For the text-containing cell, return its midpoint in (x, y) coordinate format. 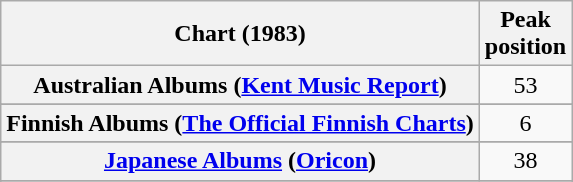
Finnish Albums (The Official Finnish Charts) (240, 123)
38 (525, 161)
Japanese Albums (Oricon) (240, 161)
Peakposition (525, 34)
53 (525, 85)
6 (525, 123)
Australian Albums (Kent Music Report) (240, 85)
Chart (1983) (240, 34)
